Find where the given text appears and provide that cell's center as (X, Y) coordinate. 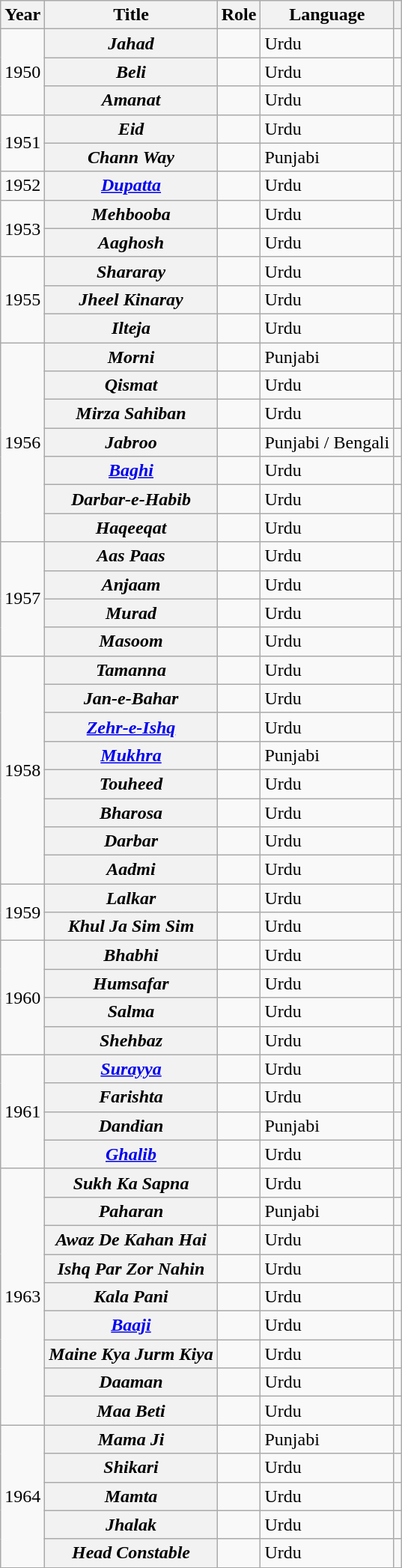
1958 (22, 769)
Murad (131, 613)
Aas Paas (131, 556)
Mama Ji (131, 1439)
Mirza Sahiban (131, 414)
Jhalak (131, 1525)
Jheel Kinaray (131, 299)
Language (327, 15)
Ilteja (131, 328)
1963 (22, 1296)
Mukhra (131, 755)
Farishta (131, 1097)
Maine Kya Jurm Kiya (131, 1354)
1957 (22, 599)
Dupatta (131, 186)
1953 (22, 228)
Title (131, 15)
Bhabhi (131, 955)
Jan-e-Bahar (131, 698)
Darbar-e-Habib (131, 499)
Humsafar (131, 983)
Haqeeqat (131, 528)
1960 (22, 998)
Year (22, 15)
Chann Way (131, 157)
Head Constable (131, 1553)
Eid (131, 129)
1956 (22, 442)
Baaji (131, 1326)
Mamta (131, 1496)
Sukh Ka Sapna (131, 1183)
Amanat (131, 100)
Lalkar (131, 898)
Zehr-e-Ishq (131, 727)
Role (239, 15)
1959 (22, 912)
1955 (22, 299)
Awaz De Kahan Hai (131, 1239)
1961 (22, 1111)
Bharosa (131, 812)
Ishq Par Zor Nahin (131, 1269)
Surayya (131, 1069)
Aadmi (131, 870)
Jahad (131, 43)
Salma (131, 1012)
Shehbaz (131, 1040)
Darbar (131, 841)
Beli (131, 72)
Jabroo (131, 442)
Shikari (131, 1468)
Punjabi / Bengali (327, 442)
Baghi (131, 471)
Kala Pani (131, 1297)
Tamanna (131, 670)
Dandian (131, 1126)
Shararay (131, 271)
Touheed (131, 784)
1951 (22, 143)
Maa Beti (131, 1411)
1964 (22, 1496)
Qismat (131, 385)
Aaghosh (131, 242)
Anjaam (131, 585)
Masoom (131, 641)
Ghalib (131, 1154)
1950 (22, 72)
Morni (131, 357)
Mehbooba (131, 214)
Paharan (131, 1211)
1952 (22, 186)
Khul Ja Sim Sim (131, 927)
Daaman (131, 1382)
